Scan for the cell matching the given text and deliver its (x, y) coordinate at center. 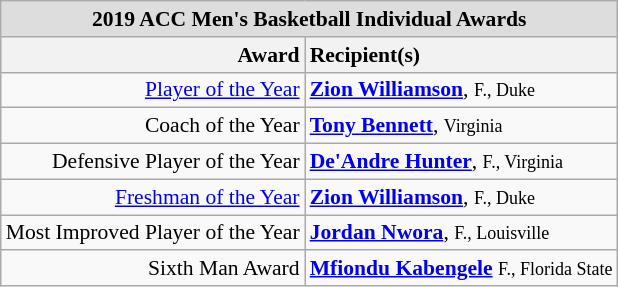
Recipient(s) (462, 55)
Mfiondu Kabengele F., Florida State (462, 269)
Jordan Nwora, F., Louisville (462, 233)
Defensive Player of the Year (153, 162)
Coach of the Year (153, 126)
Award (153, 55)
Player of the Year (153, 90)
2019 ACC Men's Basketball Individual Awards (310, 19)
Sixth Man Award (153, 269)
Most Improved Player of the Year (153, 233)
De'Andre Hunter, F., Virginia (462, 162)
Tony Bennett, Virginia (462, 126)
Freshman of the Year (153, 197)
